Scan for the cell matching the given text and deliver its [x, y] coordinate at center. 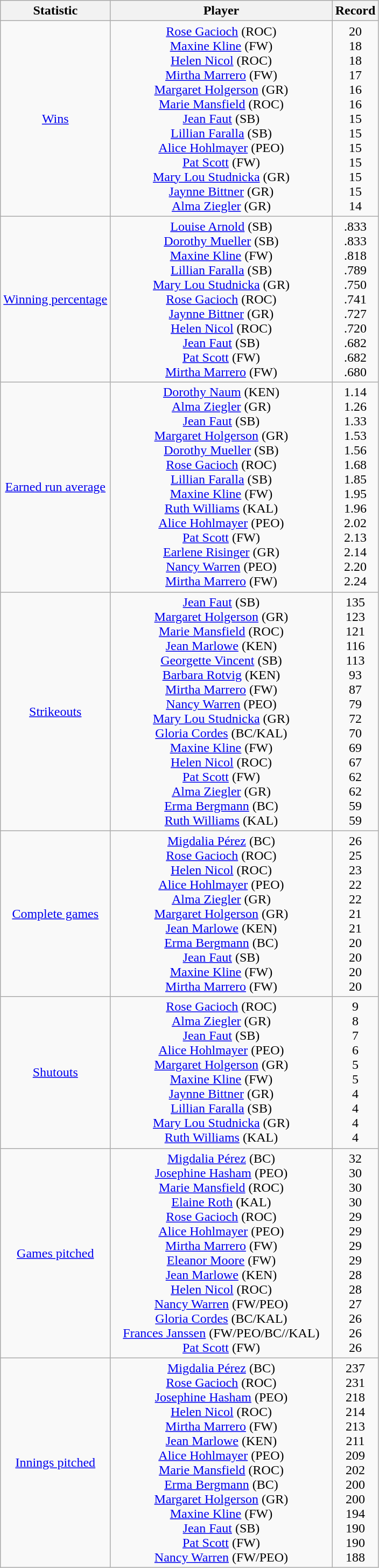
Strikeouts [55, 712]
Earned run average [55, 487]
135 123 121 116 113 93 87 79 72 70 69 67 62 62 59 59 [355, 712]
32 30 30 30 29 29 29 29 28 28 27 26 26 26 [355, 1253]
Player [221, 11]
Wins [55, 119]
Innings pitched [55, 1463]
Record [355, 11]
1.14 1.26 1.33 1.53 1.56 1.68 1.85 1.95 1.96 2.02 2.13 2.14 2.20 2.24 [355, 487]
Statistic [55, 11]
Shutouts [55, 1073]
Winning percentage [55, 299]
26 25 23 22 22 21 21 20 20 20 20 [355, 914]
.833 .833 .818 .789 .750 .741 .727 .720 .682 .682 .680 [355, 299]
Complete games [55, 914]
237 231 218 214 213 211 209 202 200 200 194 190 190 188 [355, 1463]
Games pitched [55, 1253]
20 18 18 17 16 16 15 15 15 15 15 15 14 [355, 119]
9 8 7 6 5 5 4 4 4 4 [355, 1073]
